Extract the [X, Y] coordinate from the center of the cell holding the provided text.  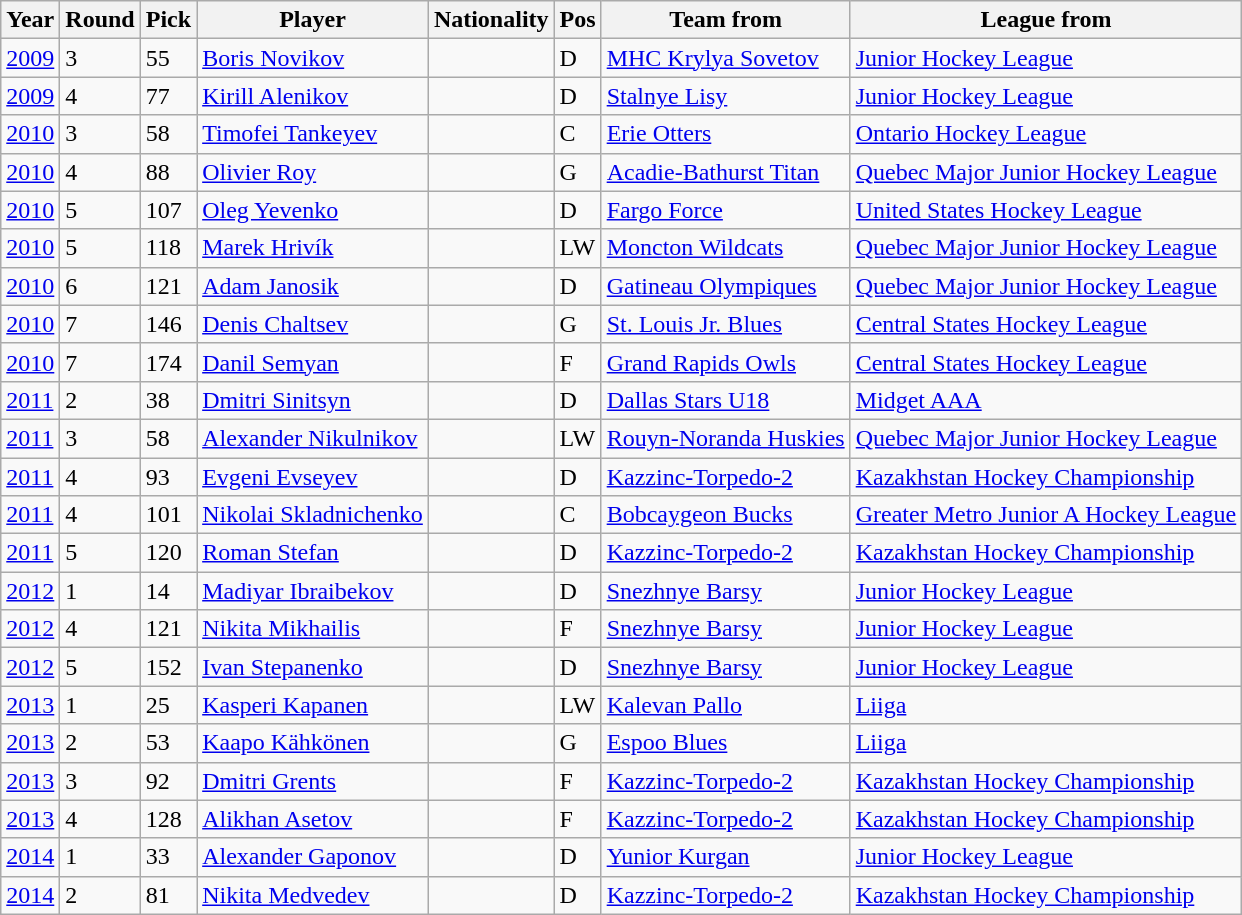
Team from [726, 20]
United States Hockey League [1046, 210]
Yunior Kurgan [726, 857]
146 [168, 324]
Alexander Gaponov [313, 857]
Stalnye Lisy [726, 96]
Marek Hrivík [313, 248]
Kasperi Kapanen [313, 705]
Dallas Stars U18 [726, 400]
Danil Semyan [313, 362]
Bobcaygeon Bucks [726, 515]
Midget AAA [1046, 400]
Ivan Stepanenko [313, 667]
14 [168, 591]
Year [30, 20]
128 [168, 819]
38 [168, 400]
Rouyn-Noranda Huskies [726, 438]
Evgeni Evseyev [313, 477]
Moncton Wildcats [726, 248]
Dmitri Grents [313, 781]
Dmitri Sinitsyn [313, 400]
Player [313, 20]
Pos [578, 20]
93 [168, 477]
Alexander Nikulnikov [313, 438]
Boris Novikov [313, 58]
Nikolai Skladnichenko [313, 515]
Ontario Hockey League [1046, 134]
107 [168, 210]
Round [100, 20]
League from [1046, 20]
Greater Metro Junior A Hockey League [1046, 515]
Pick [168, 20]
Nikita Medvedev [313, 895]
Nikita Mikhailis [313, 629]
Fargo Force [726, 210]
Oleg Yevenko [313, 210]
Espoo Blues [726, 743]
92 [168, 781]
Alikhan Asetov [313, 819]
Nationality [491, 20]
Grand Rapids Owls [726, 362]
Denis Chaltsev [313, 324]
88 [168, 172]
Erie Otters [726, 134]
55 [168, 58]
Kirill Alenikov [313, 96]
81 [168, 895]
33 [168, 857]
Gatineau Olympiques [726, 286]
Adam Janosik [313, 286]
Kalevan Pallo [726, 705]
6 [100, 286]
53 [168, 743]
Kaapo Kähkönen [313, 743]
152 [168, 667]
174 [168, 362]
118 [168, 248]
120 [168, 553]
Olivier Roy [313, 172]
101 [168, 515]
Madiyar Ibraibekov [313, 591]
Timofei Tankeyev [313, 134]
25 [168, 705]
Roman Stefan [313, 553]
Acadie-Bathurst Titan [726, 172]
MHC Krylya Sovetov [726, 58]
St. Louis Jr. Blues [726, 324]
77 [168, 96]
